Scan for the cell matching the given text and deliver its (x, y) coordinate at center. 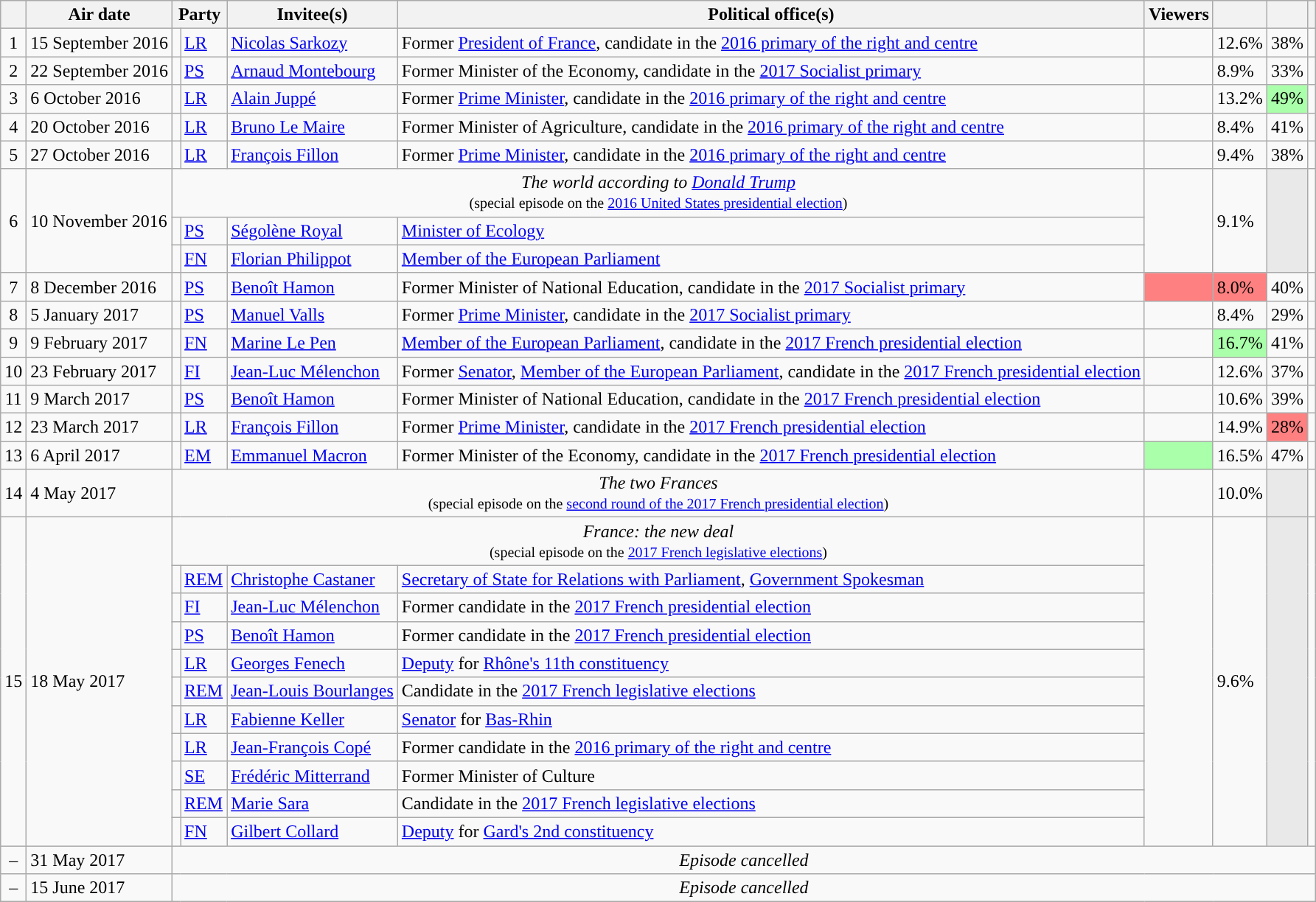
Marie Sara (313, 803)
Air date (100, 15)
The world according to Donald Trump(special episode on the 2016 United States presidential election) (659, 193)
Senator for Bas-Rhin (771, 719)
14.9% (1240, 427)
11 (13, 399)
20 October 2016 (100, 127)
Christophe Castaner (313, 579)
22 September 2016 (100, 71)
8 (13, 315)
10.6% (1240, 399)
France: the new deal(special episode on the 2017 French legislative elections) (659, 541)
5 January 2017 (100, 315)
Jean-Louis Bourlanges (313, 691)
Former Senator, Member of the European Parliament, candidate in the 2017 French presidential election (771, 371)
49% (1287, 99)
5 (13, 155)
31 May 2017 (100, 860)
6 (13, 221)
28% (1287, 427)
29% (1287, 315)
8.0% (1240, 287)
40% (1287, 287)
Nicolas Sarkozy (313, 43)
Bruno Le Maire (313, 127)
Minister of Ecology (771, 231)
15 June 2017 (100, 888)
Florian Philippot (313, 259)
Former Minister of the Economy, candidate in the 2017 Socialist primary (771, 71)
15 September 2016 (100, 43)
Secretary of State for Relations with Parliament, Government Spokesman (771, 579)
8.9% (1240, 71)
Former Minister of Agriculture, candidate in the 2016 primary of the right and centre (771, 127)
39% (1287, 399)
2 (13, 71)
23 March 2017 (100, 427)
9 (13, 343)
Frédéric Mitterrand (313, 775)
9.6% (1240, 682)
18 May 2017 (100, 682)
15 (13, 682)
13.2% (1240, 99)
9 March 2017 (100, 399)
37% (1287, 371)
10 (13, 371)
9.1% (1240, 221)
Former Minister of National Education, candidate in the 2017 Socialist primary (771, 287)
Georges Fenech (313, 663)
Former Minister of the Economy, candidate in the 2017 French presidential election (771, 455)
Party (200, 15)
Jean-François Copé (313, 747)
Ségolène Royal (313, 231)
Former President of France, candidate in the 2016 primary of the right and centre (771, 43)
16.7% (1240, 343)
3 (13, 99)
Viewers (1178, 15)
Deputy for Gard's 2nd constituency (771, 831)
27 October 2016 (100, 155)
Manuel Valls (313, 315)
12 (13, 427)
The two Frances(special episode on the second round of the 2017 French presidential election) (659, 494)
16.5% (1240, 455)
Alain Juppé (313, 99)
14 (13, 494)
Arnaud Montebourg (313, 71)
Member of the European Parliament (771, 259)
7 (13, 287)
33% (1287, 71)
10 November 2016 (100, 221)
23 February 2017 (100, 371)
6 October 2016 (100, 99)
6 April 2017 (100, 455)
Gilbert Collard (313, 831)
4 (13, 127)
Invitee(s) (313, 15)
Fabienne Keller (313, 719)
Deputy for Rhône's 11th constituency (771, 663)
47% (1287, 455)
Marine Le Pen (313, 343)
9.4% (1240, 155)
Former Minister of Culture (771, 775)
10.0% (1240, 494)
SE (203, 775)
EM (203, 455)
Former Prime Minister, candidate in the 2017 French presidential election (771, 427)
9 February 2017 (100, 343)
8 December 2016 (100, 287)
Former Prime Minister, candidate in the 2017 Socialist primary (771, 315)
Emmanuel Macron (313, 455)
Former Minister of National Education, candidate in the 2017 French presidential election (771, 399)
1 (13, 43)
Former candidate in the 2016 primary of the right and centre (771, 747)
4 May 2017 (100, 494)
Political office(s) (771, 15)
13 (13, 455)
Member of the European Parliament, candidate in the 2017 French presidential election (771, 343)
